Scan for the cell matching the given text and deliver its (x, y) coordinate at center. 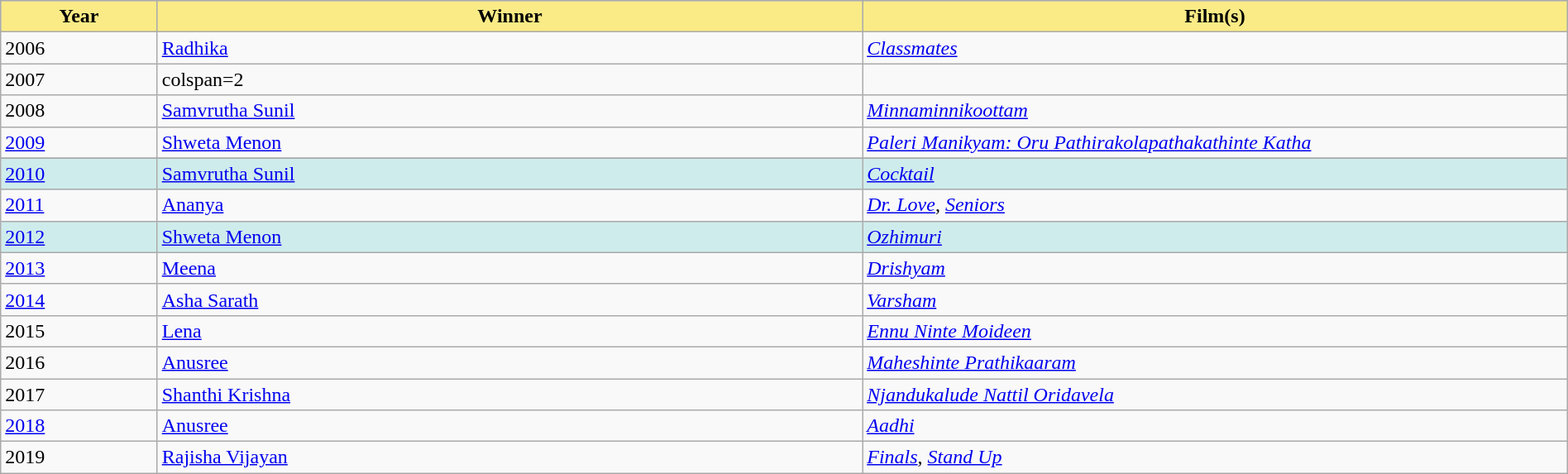
2019 (79, 457)
Minnaminnikoottam (1216, 111)
Shanthi Krishna (509, 395)
Maheshinte Prathikaaram (1216, 362)
Njandukalude Nattil Oridavela (1216, 395)
2016 (79, 362)
2010 (79, 174)
Ozhimuri (1216, 237)
Cocktail (1216, 174)
Aadhi (1216, 426)
colspan=2 (509, 79)
2015 (79, 331)
2008 (79, 111)
Varsham (1216, 299)
Film(s) (1216, 17)
Dr. Love, Seniors (1216, 205)
2006 (79, 48)
Asha Sarath (509, 299)
Drishyam (1216, 268)
Ennu Ninte Moideen (1216, 331)
2012 (79, 237)
Winner (509, 17)
Radhika (509, 48)
2018 (79, 426)
Classmates (1216, 48)
2007 (79, 79)
Paleri Manikyam: Oru Pathirakolapathakathinte Katha (1216, 142)
Ananya (509, 205)
2017 (79, 395)
2014 (79, 299)
Meena (509, 268)
Lena (509, 331)
Year (79, 17)
2013 (79, 268)
2011 (79, 205)
Finals, Stand Up (1216, 457)
2009 (79, 142)
Rajisha Vijayan (509, 457)
